Detect which cell encompasses the target text, then output its [X, Y] center coordinate. 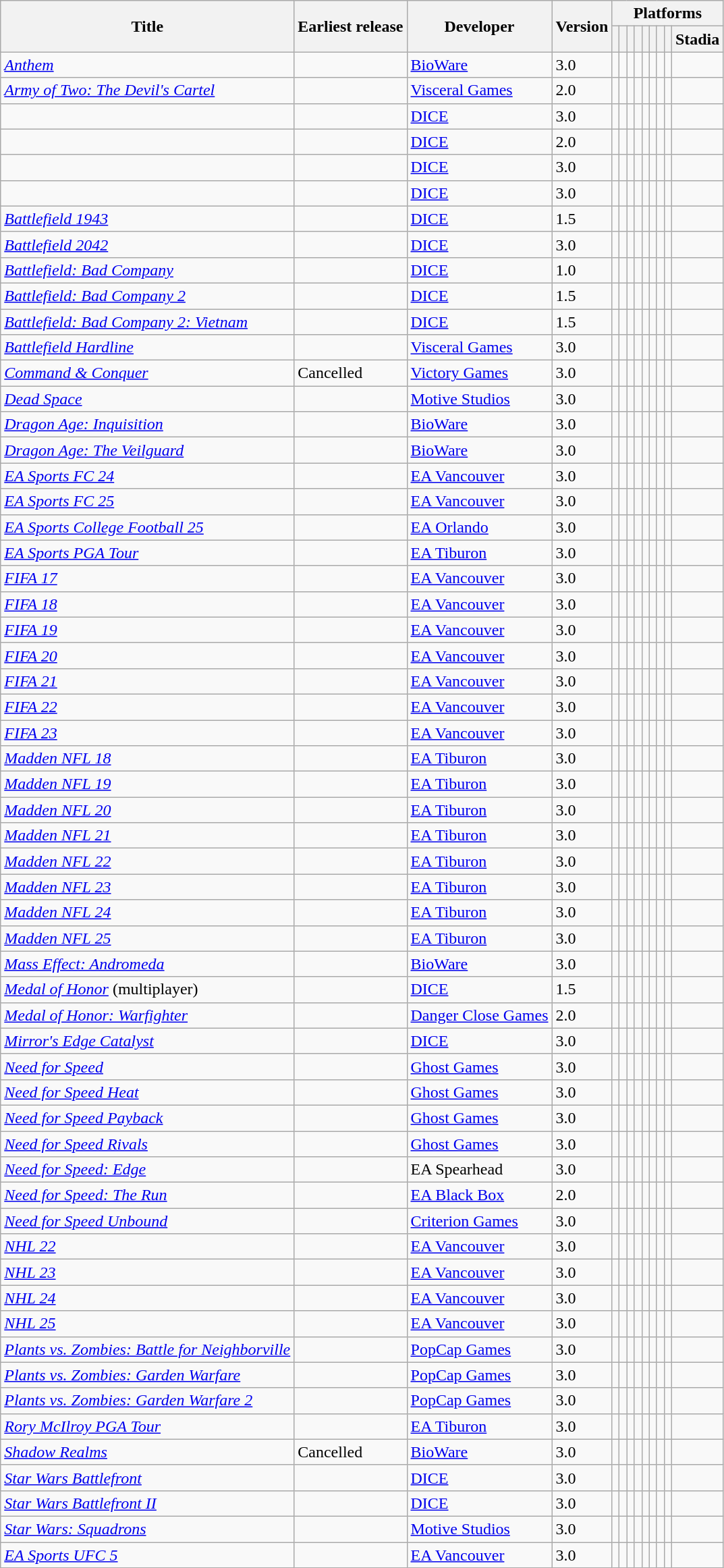
Madden NFL 20 [147, 810]
Dead Space [147, 399]
Anthem [147, 65]
Mass Effect: Andromeda [147, 964]
Criterion Games [479, 1221]
FIFA 17 [147, 578]
FIFA 19 [147, 630]
Plants vs. Zombies: Garden Warfare [147, 1375]
Shadow Realms [147, 1452]
Battlefield: Bad Company [147, 270]
Star Wars: Squadrons [147, 1529]
Command & Conquer [147, 373]
Madden NFL 18 [147, 759]
EA Sports FC 24 [147, 476]
FIFA 22 [147, 707]
Madden NFL 22 [147, 861]
Battlefield 2042 [147, 244]
Battlefield Hardline [147, 348]
1.0 [582, 270]
Star Wars Battlefront [147, 1478]
Stadia [697, 39]
Danger Close Games [479, 1015]
EA Orlando [479, 527]
Need for Speed: The Run [147, 1195]
EA Spearhead [479, 1170]
Madden NFL 21 [147, 836]
Battlefield 1943 [147, 219]
Madden NFL 25 [147, 938]
Developer [479, 26]
Need for Speed Unbound [147, 1221]
Rory McIlroy PGA Tour [147, 1426]
Need for Speed Heat [147, 1092]
NHL 24 [147, 1298]
Medal of Honor: Warfighter [147, 1015]
Plants vs. Zombies: Battle for Neighborville [147, 1349]
Platforms [668, 13]
Madden NFL 23 [147, 887]
FIFA 18 [147, 604]
Need for Speed: Edge [147, 1170]
Plants vs. Zombies: Garden Warfare 2 [147, 1401]
EA Sports PGA Tour [147, 553]
Madden NFL 24 [147, 913]
EA Black Box [479, 1195]
Need for Speed Payback [147, 1118]
FIFA 23 [147, 732]
Army of Two: The Devil's Cartel [147, 90]
Battlefield: Bad Company 2: Vietnam [147, 322]
Dragon Age: The Veilguard [147, 450]
NHL 22 [147, 1247]
Title [147, 26]
NHL 25 [147, 1324]
Battlefield: Bad Company 2 [147, 296]
Version [582, 26]
EA Sports FC 25 [147, 502]
FIFA 20 [147, 655]
NHL 23 [147, 1272]
FIFA 21 [147, 681]
Need for Speed [147, 1066]
EA Sports UFC 5 [147, 1555]
Dragon Age: Inquisition [147, 425]
EA Sports College Football 25 [147, 527]
Medal of Honor (multiplayer) [147, 990]
Earliest release [351, 26]
Victory Games [479, 373]
Need for Speed Rivals [147, 1144]
Madden NFL 19 [147, 784]
Mirror's Edge Catalyst [147, 1041]
Star Wars Battlefront II [147, 1503]
